Locate the cell with the specified text and output its (X, Y) center coordinate. 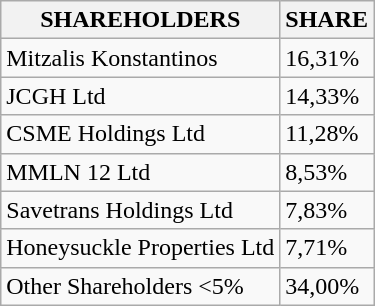
14,33% (327, 96)
8,53% (327, 172)
Savetrans Holdings Ltd (140, 210)
7,83% (327, 210)
Mitzalis Konstantinos (140, 58)
MMLN 12 Ltd (140, 172)
7,71% (327, 248)
11,28% (327, 134)
CSME Holdings Ltd (140, 134)
Other Shareholders <5% (140, 286)
JCGH Ltd (140, 96)
16,31% (327, 58)
Honeysuckle Properties Ltd (140, 248)
34,00% (327, 286)
SHARE (327, 20)
SHAREHOLDERS (140, 20)
